Scan for the cell matching the given text and deliver its [x, y] coordinate at center. 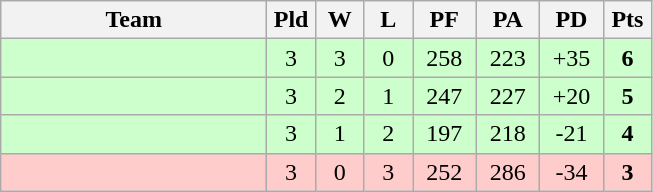
5 [628, 96]
W [340, 20]
+20 [572, 96]
4 [628, 134]
223 [508, 58]
Pld [292, 20]
286 [508, 172]
218 [508, 134]
247 [444, 96]
PD [572, 20]
PF [444, 20]
PA [508, 20]
197 [444, 134]
-21 [572, 134]
227 [508, 96]
+35 [572, 58]
6 [628, 58]
L [388, 20]
252 [444, 172]
-34 [572, 172]
Team [134, 20]
258 [444, 58]
Pts [628, 20]
